Return (x, y) of the center of cell containing provided text 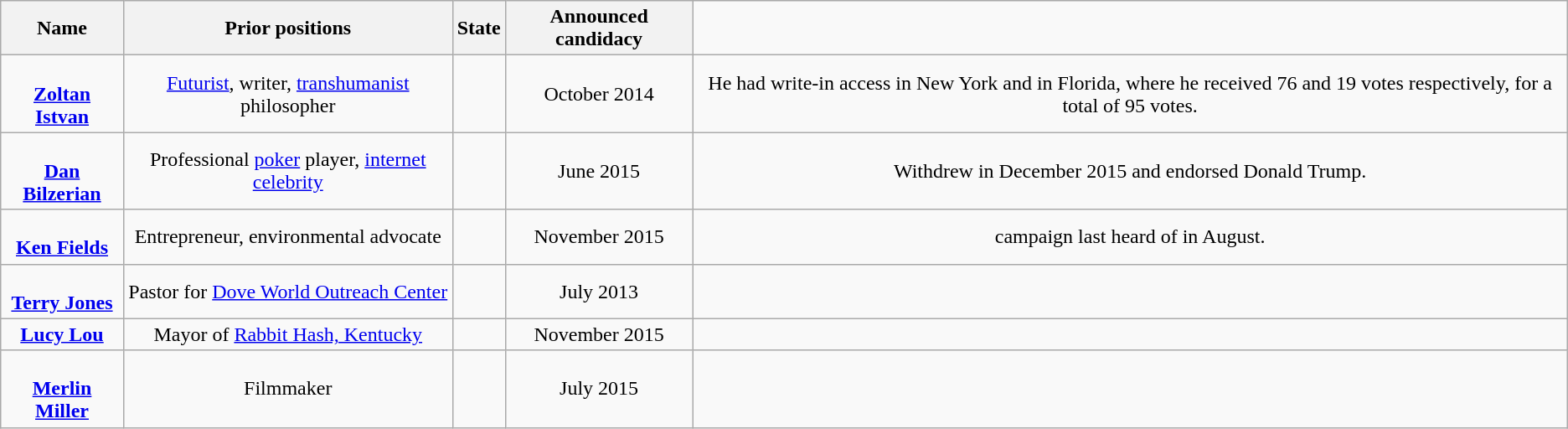
Announced candidacy (599, 28)
Name (62, 28)
Terry Jones (62, 292)
Dan Bilzerian (62, 171)
State (479, 28)
June 2015 (599, 171)
Futurist, writer, transhumanist philosopher (288, 94)
Mayor of Rabbit Hash, Kentucky (288, 334)
Lucy Lou (62, 334)
Merlin Miller (62, 389)
October 2014 (599, 94)
Prior positions (288, 28)
He had write-in access in New York and in Florida, where he received 76 and 19 votes respectively, for a total of 95 votes. (1130, 94)
campaign last heard of in August. (1130, 236)
July 2015 (599, 389)
Ken Fields (62, 236)
Withdrew in December 2015 and endorsed Donald Trump. (1130, 171)
Professional poker player, internet celebrity (288, 171)
July 2013 (599, 292)
Filmmaker (288, 389)
Entrepreneur, environmental advocate (288, 236)
Pastor for Dove World Outreach Center (288, 292)
Zoltan Istvan (62, 94)
